Provide the [X, Y] coordinate of the cell's center where the given text is located.  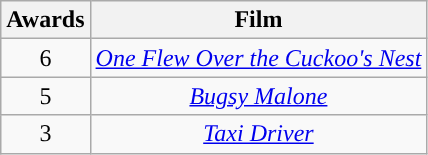
Taxi Driver [258, 134]
Bugsy Malone [258, 96]
Film [258, 20]
One Flew Over the Cuckoo's Nest [258, 58]
5 [46, 96]
6 [46, 58]
Awards [46, 20]
3 [46, 134]
